Pinpoint the cell where the given text exists, returning its [x, y] midpoint coordinate. 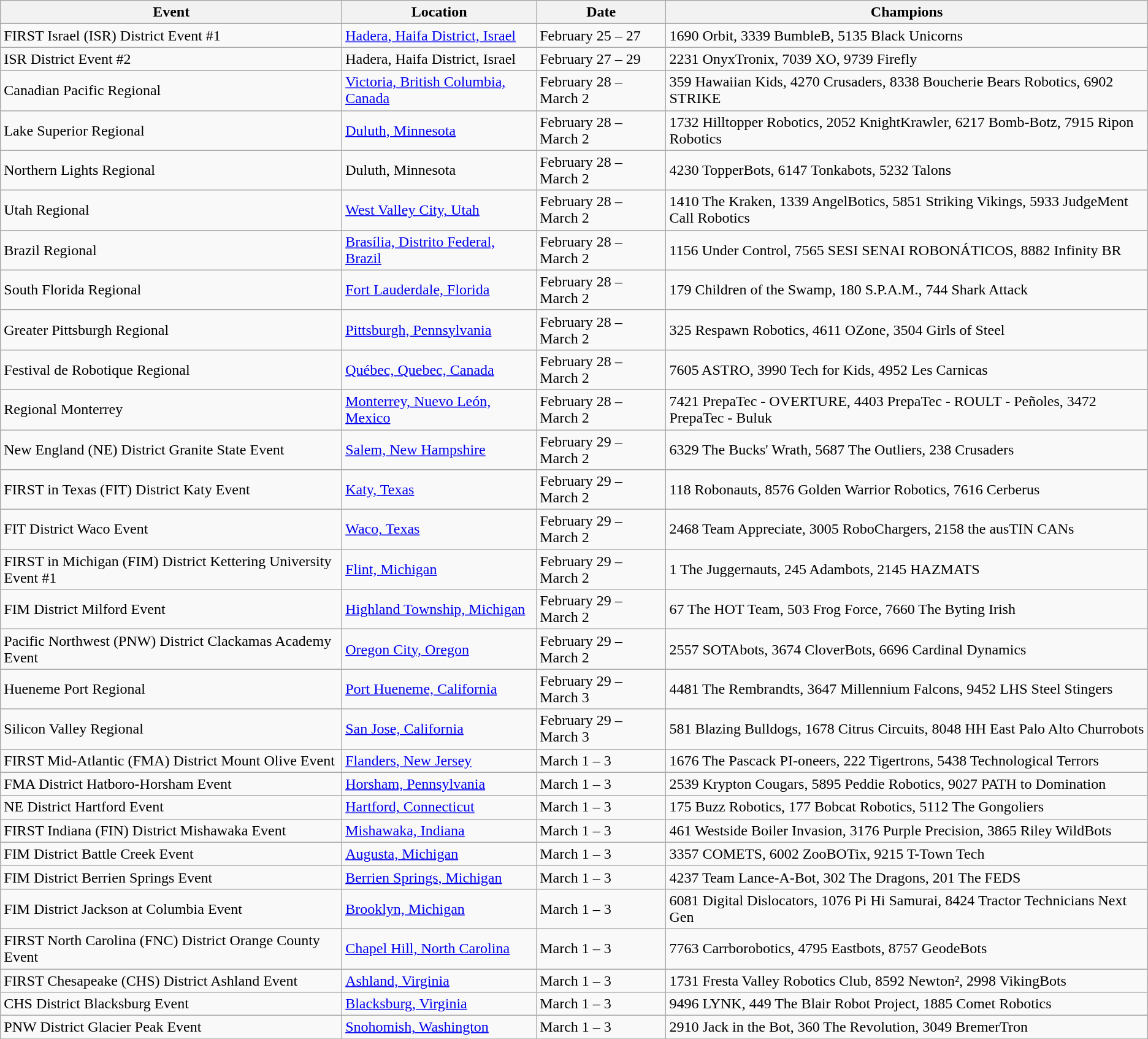
6081 Digital Dislocators, 1076 Pi Hi Samurai, 8424 Tractor Technicians Next Gen [906, 909]
Québec, Quebec, Canada [439, 369]
Chapel Hill, North Carolina [439, 948]
FIM District Jackson at Columbia Event [172, 909]
2231 OnyxTronix, 7039 XO, 9739 Firefly [906, 59]
1732 Hilltopper Robotics, 2052 KnightKrawler, 6217 Bomb-Botz, 7915 Ripon Robotics [906, 130]
67 The HOT Team, 503 Frog Force, 7660 The Byting Irish [906, 610]
Horsham, Pennsylvania [439, 784]
2468 Team Appreciate, 3005 RoboChargers, 2158 the ausTIN CANs [906, 530]
1731 Fresta Valley Robotics Club, 8592 Newton², 2998 VikingBots [906, 981]
9496 LYNK, 449 The Blair Robot Project, 1885 Comet Robotics [906, 1004]
Monterrey, Nuevo León, Mexico [439, 410]
Port Hueneme, California [439, 689]
Blacksburg, Virginia [439, 1004]
FIM District Berrien Springs Event [172, 877]
February 27 – 29 [601, 59]
1156 Under Control, 7565 SESI SENAI ROBONÁTICOS, 8882 Infinity BR [906, 250]
FIRST Israel (ISR) District Event #1 [172, 36]
Hueneme Port Regional [172, 689]
Silicon Valley Regional [172, 729]
4481 The Rembrandts, 3647 Millennium Falcons, 9452 LHS Steel Stingers [906, 689]
1690 Orbit, 3339 BumbleB, 5135 Black Unicorns [906, 36]
South Florida Regional [172, 289]
NE District Hartford Event [172, 807]
Katy, Texas [439, 489]
Northern Lights Regional [172, 171]
FIRST in Michigan (FIM) District Kettering University Event #1 [172, 569]
2557 SOTAbots, 3674 CloverBots, 6696 Cardinal Dynamics [906, 649]
Highland Township, Michigan [439, 610]
325 Respawn Robotics, 4611 OZone, 3504 Girls of Steel [906, 330]
Augusta, Michigan [439, 854]
FIRST Mid-Atlantic (FMA) District Mount Olive Event [172, 761]
FIRST Chesapeake (CHS) District Ashland Event [172, 981]
Flint, Michigan [439, 569]
Snohomish, Washington [439, 1027]
CHS District Blacksburg Event [172, 1004]
118 Robonauts, 8576 Golden Warrior Robotics, 7616 Cerberus [906, 489]
Brooklyn, Michigan [439, 909]
4237 Team Lance-A-Bot, 302 The Dragons, 201 The FEDS [906, 877]
FIT District Waco Event [172, 530]
2539 Krypton Cougars, 5895 Peddie Robotics, 9027 PATH to Domination [906, 784]
FIRST Indiana (FIN) District Mishawaka Event [172, 830]
Greater Pittsburgh Regional [172, 330]
Hartford, Connecticut [439, 807]
Date [601, 12]
Canadian Pacific Regional [172, 91]
FMA District Hatboro-Horsham Event [172, 784]
PNW District Glacier Peak Event [172, 1027]
581 Blazing Bulldogs, 1678 Citrus Circuits, 8048 HH East Palo Alto Churrobots [906, 729]
San Jose, California [439, 729]
Flanders, New Jersey [439, 761]
Champions [906, 12]
2910 Jack in the Bot, 360 The Revolution, 3049 BremerTron [906, 1027]
Pittsburgh, Pennsylvania [439, 330]
Salem, New Hampshire [439, 449]
Oregon City, Oregon [439, 649]
6329 The Bucks' Wrath, 5687 The Outliers, 238 Crusaders [906, 449]
Berrien Springs, Michigan [439, 877]
Mishawaka, Indiana [439, 830]
4230 TopperBots, 6147 Tonkabots, 5232 Talons [906, 171]
Utah Regional [172, 210]
175 Buzz Robotics, 177 Bobcat Robotics, 5112 The Gongoliers [906, 807]
359 Hawaiian Kids, 4270 Crusaders, 8338 Boucherie Bears Robotics, 6902 STRIKE [906, 91]
3357 COMETS, 6002 ZooBOTix, 9215 T-Town Tech [906, 854]
Brasília, Distrito Federal, Brazil [439, 250]
Victoria, British Columbia, Canada [439, 91]
FIRST in Texas (FIT) District Katy Event [172, 489]
Ashland, Virginia [439, 981]
Festival de Robotique Regional [172, 369]
ISR District Event #2 [172, 59]
179 Children of the Swamp, 180 S.P.A.M., 744 Shark Attack [906, 289]
1410 The Kraken, 1339 AngelBotics, 5851 Striking Vikings, 5933 JudgeMent Call Robotics [906, 210]
Fort Lauderdale, Florida [439, 289]
1676 The Pascack PI-oneers, 222 Tigertrons, 5438 Technological Terrors [906, 761]
7605 ASTRO, 3990 Tech for Kids, 4952 Les Carnicas [906, 369]
7763 Carrborobotics, 4795 Eastbots, 8757 GeodeBots [906, 948]
7421 PrepaTec - OVERTURE, 4403 PrepaTec - ROULT - Peñoles, 3472 PrepaTec - Buluk [906, 410]
Waco, Texas [439, 530]
Event [172, 12]
1 The Juggernauts, 245 Adambots, 2145 HAZMATS [906, 569]
February 25 – 27 [601, 36]
Location [439, 12]
461 Westside Boiler Invasion, 3176 Purple Precision, 3865 Riley WildBots [906, 830]
Lake Superior Regional [172, 130]
Pacific Northwest (PNW) District Clackamas Academy Event [172, 649]
Brazil Regional [172, 250]
New England (NE) District Granite State Event [172, 449]
Regional Monterrey [172, 410]
FIRST North Carolina (FNC) District Orange County Event [172, 948]
West Valley City, Utah [439, 210]
FIM District Milford Event [172, 610]
FIM District Battle Creek Event [172, 854]
